Return (X, Y) of the center of cell containing provided text 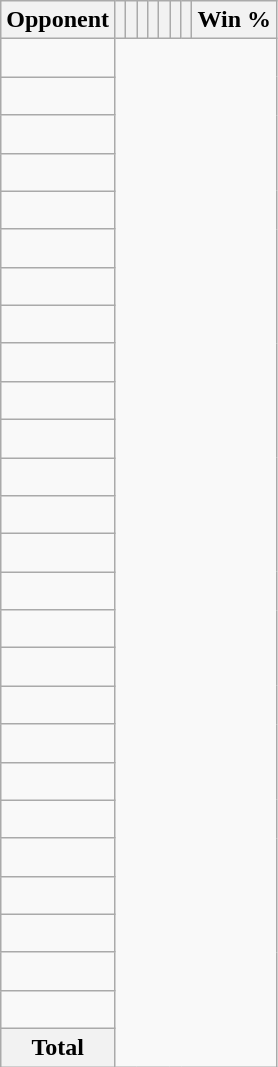
Win % (234, 20)
Total (58, 1047)
Opponent (58, 20)
